Identify which cell holds the provided text, then report its [X, Y] central coordinate. 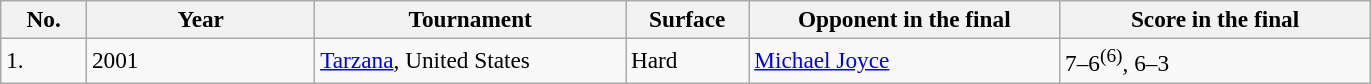
Tournament [470, 19]
7–6(6), 6–3 [1216, 60]
1. [44, 60]
Score in the final [1216, 19]
Year [201, 19]
Tarzana, United States [470, 60]
No. [44, 19]
Surface [688, 19]
Opponent in the final [904, 19]
Hard [688, 60]
Michael Joyce [904, 60]
2001 [201, 60]
